Return [X, Y] of the center of cell containing provided text 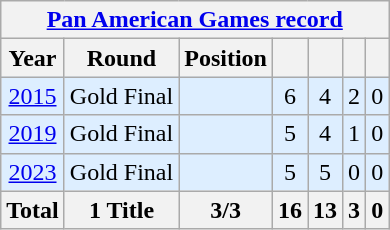
2023 [33, 172]
16 [290, 210]
Pan American Games record [195, 20]
13 [326, 210]
1 Title [121, 210]
Year [33, 58]
3/3 [226, 210]
Round [121, 58]
2 [354, 96]
6 [290, 96]
3 [354, 210]
1 [354, 134]
Total [33, 210]
2015 [33, 96]
Position [226, 58]
2019 [33, 134]
